Find where the given text appears and provide that cell's center as (x, y) coordinate. 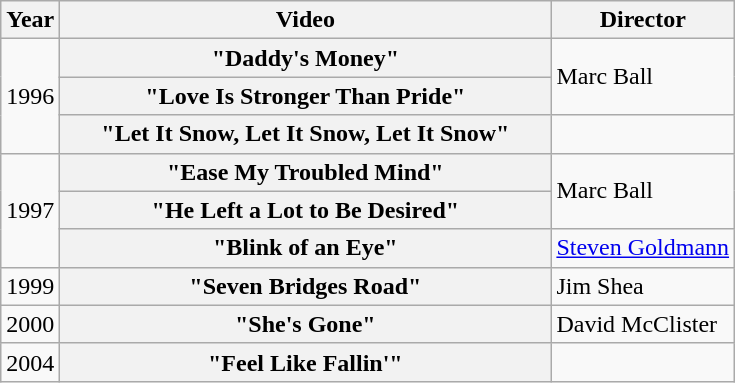
"Let It Snow, Let It Snow, Let It Snow" (306, 134)
"Love Is Stronger Than Pride" (306, 96)
"Ease My Troubled Mind" (306, 172)
Steven Goldmann (643, 248)
Video (306, 20)
Year (30, 20)
"Daddy's Money" (306, 58)
Director (643, 20)
2000 (30, 324)
"Feel Like Fallin'" (306, 362)
"She's Gone" (306, 324)
1996 (30, 96)
"Blink of an Eye" (306, 248)
"Seven Bridges Road" (306, 286)
David McClister (643, 324)
"He Left a Lot to Be Desired" (306, 210)
2004 (30, 362)
1999 (30, 286)
Jim Shea (643, 286)
1997 (30, 210)
